Determine the [X, Y] coordinate at the center of the cell enclosing the given text.  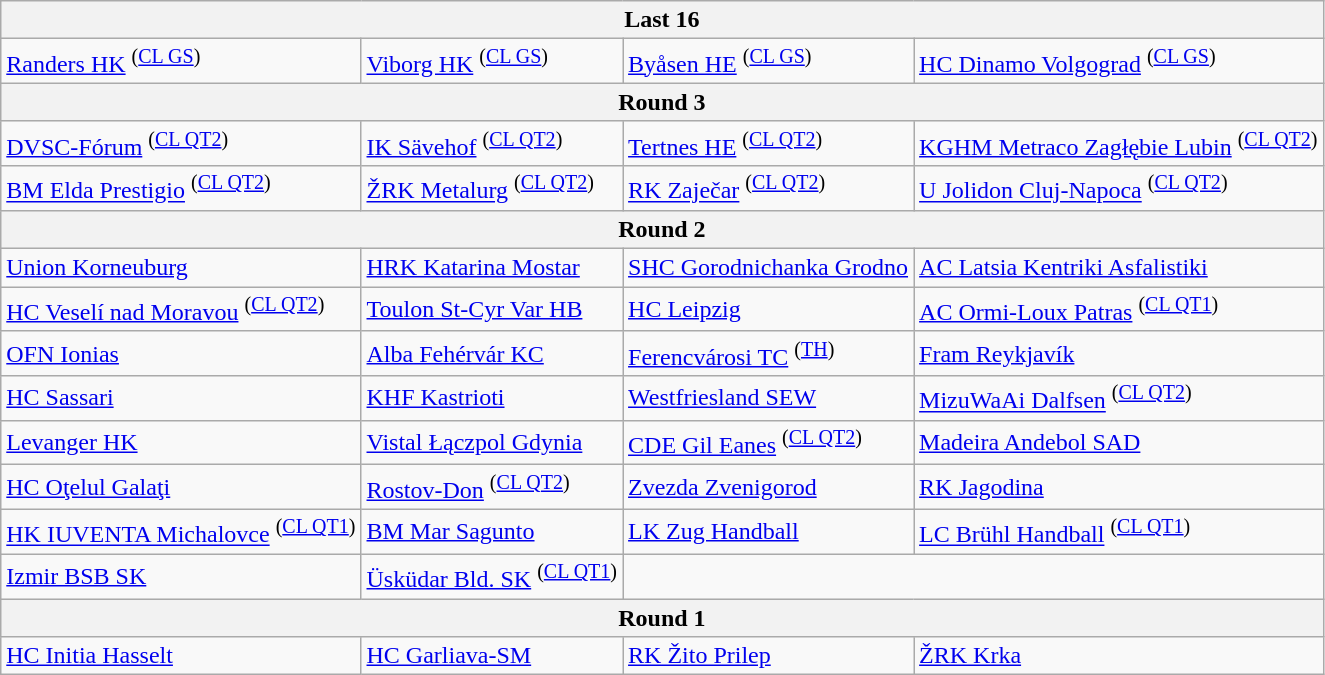
RK Zaječar (CL QT2) [768, 188]
HC Leipzig [768, 310]
AC Latsia Kentriki Asfalistiki [1118, 268]
Levanger HK [181, 442]
Viborg HK (CL GS) [492, 62]
BM Elda Prestigio (CL QT2) [181, 188]
Madeira Andebol SAD [1118, 442]
HC Veselí nad Moravou (CL QT2) [181, 310]
Vistal Łączpol Gdynia [492, 442]
MizuWaAi Dalfsen (CL QT2) [1118, 398]
Alba Fehérvár KC [492, 354]
KHF Kastrioti [492, 398]
Tertnes HE (CL QT2) [768, 144]
Byåsen HE (CL GS) [768, 62]
LK Zug Handball [768, 532]
Rostov-Don (CL QT2) [492, 488]
HC Initia Hasselt [181, 656]
HRK Katarina Mostar [492, 268]
Izmir BSB SK [181, 576]
ŽRK Metalurg (CL QT2) [492, 188]
CDE Gil Eanes (CL QT2) [768, 442]
HC Garliava-SM [492, 656]
OFN Ionias [181, 354]
Westfriesland SEW [768, 398]
LC Brühl Handball (CL QT1) [1118, 532]
SHC Gorodnichanka Grodno [768, 268]
HK IUVENTA Michalovce (CL QT1) [181, 532]
AC Ormi-Loux Patras (CL QT1) [1118, 310]
RK Jagodina [1118, 488]
Round 3 [662, 102]
Round 2 [662, 230]
ŽRK Krka [1118, 656]
DVSC-Fórum (CL QT2) [181, 144]
RK Žito Prilep [768, 656]
KGHM Metraco Zagłębie Lubin (CL QT2) [1118, 144]
Last 16 [662, 20]
IK Sävehof (CL QT2) [492, 144]
HC Dinamo Volgograd (CL GS) [1118, 62]
Toulon St-Cyr Var HB [492, 310]
Fram Reykjavík [1118, 354]
Round 1 [662, 618]
Randers HK (CL GS) [181, 62]
U Jolidon Cluj-Napoca (CL QT2) [1118, 188]
BM Mar Sagunto [492, 532]
Union Korneuburg [181, 268]
HC Oţelul Galaţi [181, 488]
Ferencvárosi TC (TH) [768, 354]
HC Sassari [181, 398]
Zvezda Zvenigorod [768, 488]
Üsküdar Bld. SK (CL QT1) [492, 576]
